Detect which cell encompasses the target text, then output its (X, Y) center coordinate. 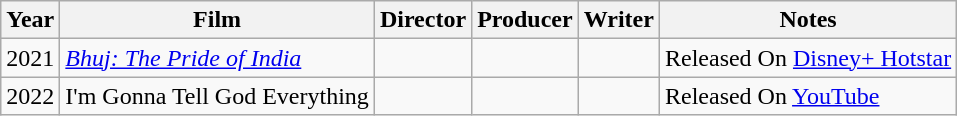
2022 (30, 96)
Producer (526, 20)
2021 (30, 58)
Film (218, 20)
Bhuj: The Pride of India (218, 58)
Director (422, 20)
I'm Gonna Tell God Everything (218, 96)
Notes (808, 20)
Year (30, 20)
Released On Disney+ Hotstar (808, 58)
Writer (618, 20)
Released On YouTube (808, 96)
